For the text-containing cell, return its midpoint in [x, y] coordinate format. 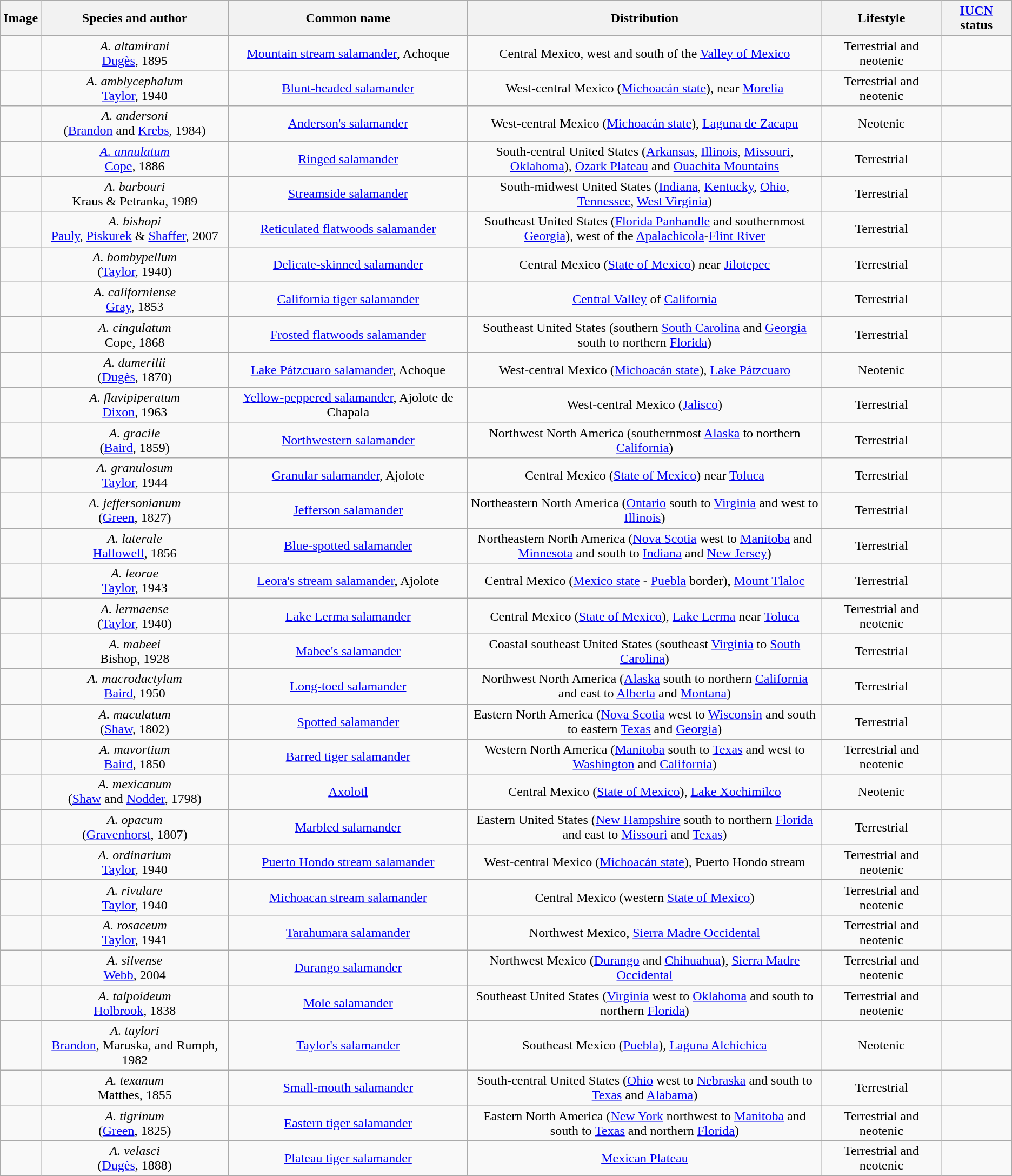
Species and author [135, 18]
A. tigrinum(Green, 1825) [135, 1124]
Blunt-headed salamander [348, 89]
A. lateraleHallowell, 1856 [135, 546]
A. maculatum(Shaw, 1802) [135, 721]
Blue-spotted salamander [348, 546]
Image [21, 18]
West-central Mexico (Michoacán state), near Morelia [644, 89]
A. gracile(Baird, 1859) [135, 440]
Frosted flatwoods salamander [348, 334]
South-midwest United States (Indiana, Kentucky, Ohio, Tennessee, West Virginia) [644, 194]
A. velasci(Dugès, 1888) [135, 1158]
Axolotl [348, 792]
South-central United States (Ohio west to Nebraska and south to Texas and Alabama) [644, 1088]
Anderson's salamander [348, 123]
A. dumerilii(Dugès, 1870) [135, 370]
Lake Lerma salamander [348, 616]
Western North America (Manitoba south to Texas and west to Washington and California) [644, 757]
Marbled salamander [348, 827]
A. jeffersonianum(Green, 1827) [135, 510]
West-central Mexico (Michoacán state), Puerto Hondo stream [644, 862]
Jefferson salamander [348, 510]
Northwest Mexico, Sierra Madre Occidental [644, 932]
A. talpoideumHolbrook, 1838 [135, 1002]
Tarahumara salamander [348, 932]
Southeast Mexico (Puebla), Laguna Alchichica [644, 1046]
Puerto Hondo stream salamander [348, 862]
Coastal southeast United States (southeast Virginia to South Carolina) [644, 651]
West-central Mexico (Michoacán state), Lake Pátzcuaro [644, 370]
South-central United States (Arkansas, Illinois, Missouri, Oklahoma), Ozark Plateau and Ouachita Mountains [644, 159]
A. mabeeiBishop, 1928 [135, 651]
Central Mexico (Mexico state - Puebla border), Mount Tlaloc [644, 581]
Eastern North America (New York northwest to Manitoba and south to Texas and northern Florida) [644, 1124]
Northeastern North America (Ontario south to Virginia and west to Illinois) [644, 510]
Mabee's salamander [348, 651]
Granular salamander, Ajolote [348, 476]
A. silvenseWebb, 2004 [135, 968]
A. ordinariumTaylor, 1940 [135, 862]
A. annulatumCope, 1886 [135, 159]
A. tayloriBrandon, Maruska, and Rumph, 1982 [135, 1046]
Southeast United States (Virginia west to Oklahoma and south to northern Florida) [644, 1002]
Small-mouth salamander [348, 1088]
Northeastern North America (Nova Scotia west to Manitoba and Minnesota and south to Indiana and New Jersey) [644, 546]
Northwest North America (southernmost Alaska to northern California) [644, 440]
Reticulated flatwoods salamander [348, 229]
A. lermaense(Taylor, 1940) [135, 616]
A. altamiraniDugès, 1895 [135, 53]
A. andersoni(Brandon and Krebs, 1984) [135, 123]
IUCN status [976, 18]
Durango salamander [348, 968]
Lake Pátzcuaro salamander, Achoque [348, 370]
Central Mexico (State of Mexico), Lake Lerma near Toluca [644, 616]
Central Mexico (State of Mexico), Lake Xochimilco [644, 792]
Spotted salamander [348, 721]
A. bombypellum(Taylor, 1940) [135, 264]
A. californienseGray, 1853 [135, 300]
Leora's stream salamander, Ajolote [348, 581]
Yellow-peppered salamander, Ajolote de Chapala [348, 404]
A. mavortiumBaird, 1850 [135, 757]
Northwest North America (Alaska south to northern California and east to Alberta and Montana) [644, 687]
Northwest Mexico (Durango and Chihuahua), Sierra Madre Occidental [644, 968]
A. mexicanum(Shaw and Nodder, 1798) [135, 792]
West-central Mexico (Michoacán state), Laguna de Zacapu [644, 123]
A. leoraeTaylor, 1943 [135, 581]
Eastern United States (New Hampshire south to northern Florida and east to Missouri and Texas) [644, 827]
Long-toed salamander [348, 687]
Central Mexico (State of Mexico) near Toluca [644, 476]
A. cingulatumCope, 1868 [135, 334]
A. granulosumTaylor, 1944 [135, 476]
Distribution [644, 18]
A. rivulareTaylor, 1940 [135, 898]
Common name [348, 18]
Northwestern salamander [348, 440]
Eastern tiger salamander [348, 1124]
A. rosaceumTaylor, 1941 [135, 932]
A. amblycephalumTaylor, 1940 [135, 89]
Lifestyle [881, 18]
California tiger salamander [348, 300]
Central Mexico (State of Mexico) near Jilotepec [644, 264]
A. flavipiperatumDixon, 1963 [135, 404]
Southeast United States (southern South Carolina and Georgia south to northern Florida) [644, 334]
Mexican Plateau [644, 1158]
Mountain stream salamander, Achoque [348, 53]
Central Mexico, west and south of the Valley of Mexico [644, 53]
Barred tiger salamander [348, 757]
A. texanumMatthes, 1855 [135, 1088]
Eastern North America (Nova Scotia west to Wisconsin and south to eastern Texas and Georgia) [644, 721]
Plateau tiger salamander [348, 1158]
Streamside salamander [348, 194]
Mole salamander [348, 1002]
Taylor's salamander [348, 1046]
Central Valley of California [644, 300]
Ringed salamander [348, 159]
A. bishopiPauly, Piskurek & Shaffer, 2007 [135, 229]
Southeast United States (Florida Panhandle and southernmost Georgia), west of the Apalachicola-Flint River [644, 229]
West-central Mexico (Jalisco) [644, 404]
Central Mexico (western State of Mexico) [644, 898]
A. barbouriKraus & Petranka, 1989 [135, 194]
Delicate-skinned salamander [348, 264]
A. macrodactylumBaird, 1950 [135, 687]
Michoacan stream salamander [348, 898]
A. opacum(Gravenhorst, 1807) [135, 827]
